Output the [x, y] coordinate of the center of the cell containing the given text.  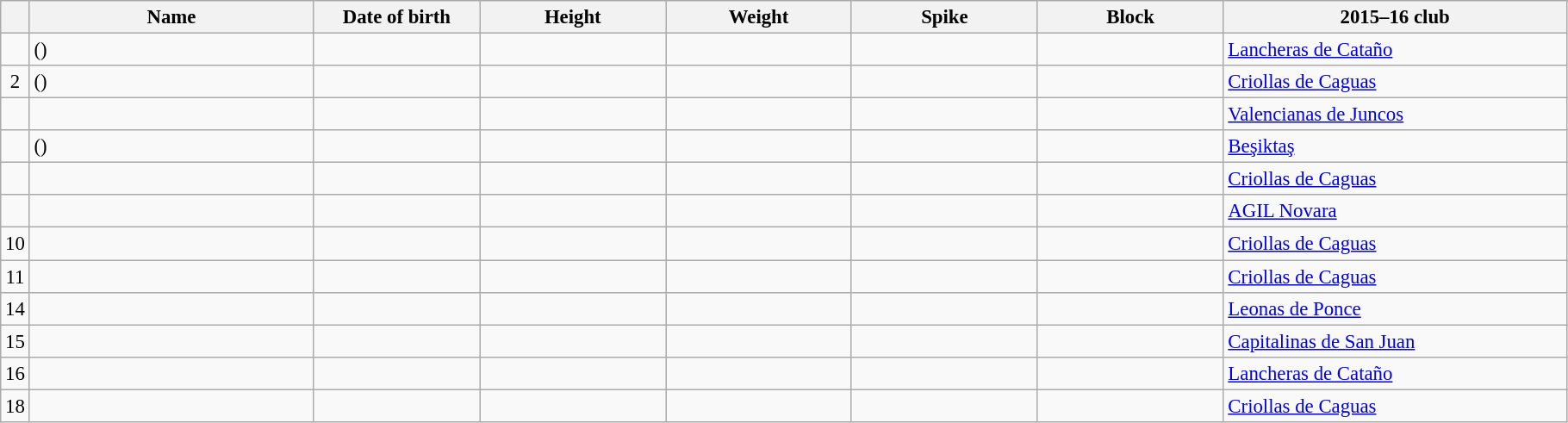
Capitalinas de San Juan [1395, 341]
Beşiktaş [1395, 146]
Block [1130, 17]
Valencianas de Juncos [1395, 115]
Leonas de Ponce [1395, 308]
10 [16, 244]
Name [171, 17]
AGIL Novara [1395, 211]
Weight [759, 17]
14 [16, 308]
2015–16 club [1395, 17]
Height [573, 17]
15 [16, 341]
11 [16, 277]
18 [16, 406]
Date of birth [396, 17]
Spike [944, 17]
16 [16, 373]
2 [16, 82]
